Locate the cell with the specified text and output its (X, Y) center coordinate. 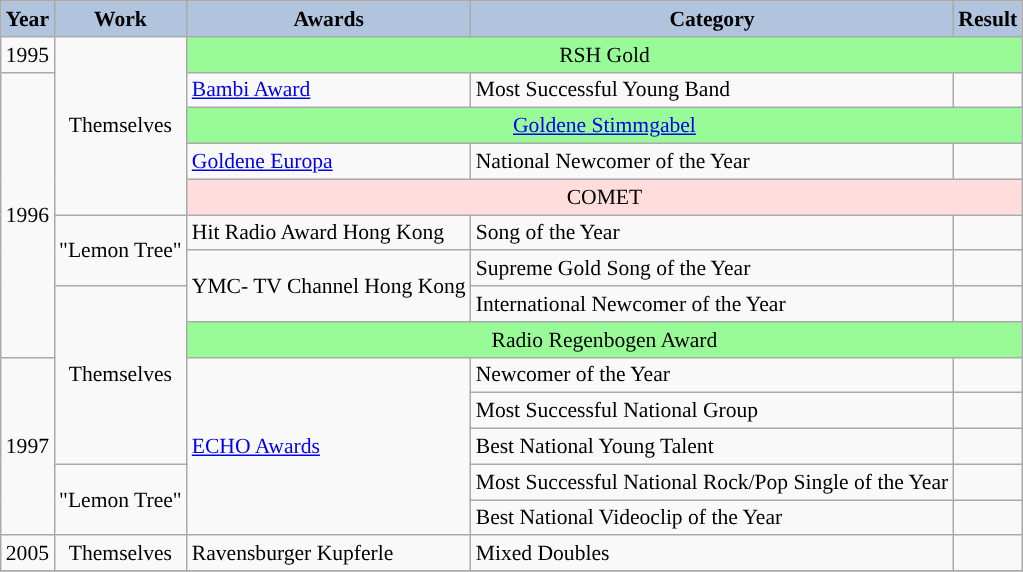
Result (988, 19)
Category (712, 19)
Supreme Gold Song of the Year (712, 269)
RSH Gold (604, 55)
Radio Regenbogen Award (604, 340)
Bambi Award (329, 90)
COMET (604, 197)
YMC- TV Channel Hong Kong (329, 286)
National Newcomer of the Year (712, 162)
1997 (28, 446)
Ravensburger Kupferle (329, 554)
Year (28, 19)
Mixed Doubles (712, 554)
Work (120, 19)
Most Successful National Group (712, 411)
Best National Videoclip of the Year (712, 518)
2005 (28, 554)
Best National Young Talent (712, 447)
Most Successful Young Band (712, 90)
Awards (329, 19)
International Newcomer of the Year (712, 304)
Goldene Europa (329, 162)
ECHO Awards (329, 446)
Song of the Year (712, 233)
Goldene Stimmgabel (604, 126)
1995 (28, 55)
Newcomer of the Year (712, 375)
1996 (28, 214)
Most Successful National Rock/Pop Single of the Year (712, 482)
Hit Radio Award Hong Kong (329, 233)
